Determine the [X, Y] coordinate at the center of the cell enclosing the given text.  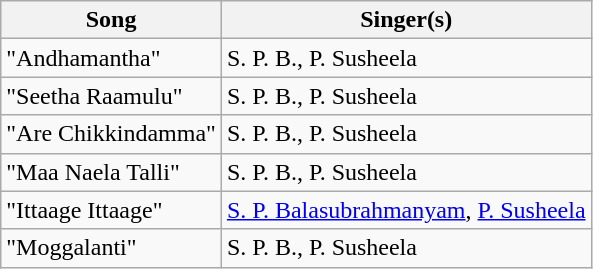
"Moggalanti" [112, 248]
"Andhamantha" [112, 58]
"Seetha Raamulu" [112, 96]
"Ittaage Ittaage" [112, 210]
Singer(s) [406, 20]
"Maa Naela Talli" [112, 172]
"Are Chikkindamma" [112, 134]
Song [112, 20]
S. P. Balasubrahmanyam, P. Susheela [406, 210]
